Provide the [X, Y] coordinate of the cell's center where the given text is located.  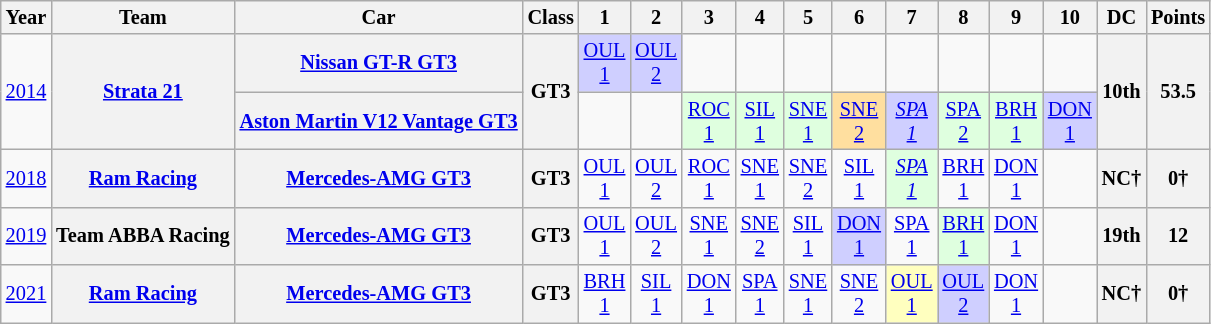
6 [859, 17]
Nissan GT-R GT3 [379, 63]
3 [709, 17]
Aston Martin V12 Vantage GT3 [379, 121]
Car [379, 17]
2019 [26, 236]
Strata 21 [142, 92]
2021 [26, 294]
1 [605, 17]
2018 [26, 178]
5 [808, 17]
Team [142, 17]
10th [1122, 92]
19th [1122, 236]
Year [26, 17]
DC [1122, 17]
Team ABBA Racing [142, 236]
8 [964, 17]
SPA2 [964, 121]
12 [1178, 236]
Class [551, 17]
2 [656, 17]
7 [912, 17]
9 [1016, 17]
53.5 [1178, 92]
2014 [26, 92]
10 [1070, 17]
Points [1178, 17]
4 [760, 17]
